Return (X, Y) of the center of cell containing provided text 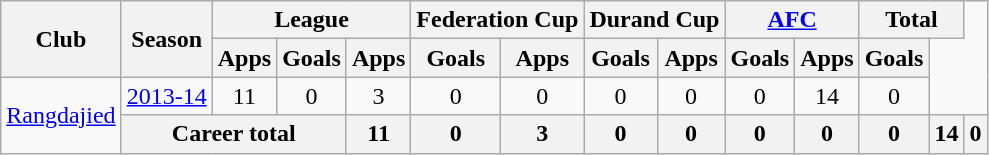
League (312, 20)
Total (912, 20)
Rangdajied (61, 115)
AFC (792, 20)
Federation Cup (498, 20)
Season (166, 39)
2013-14 (166, 96)
Durand Cup (654, 20)
Career total (234, 134)
Club (61, 39)
